Search for the cell housing the specified text and yield its [x, y] center coordinate. 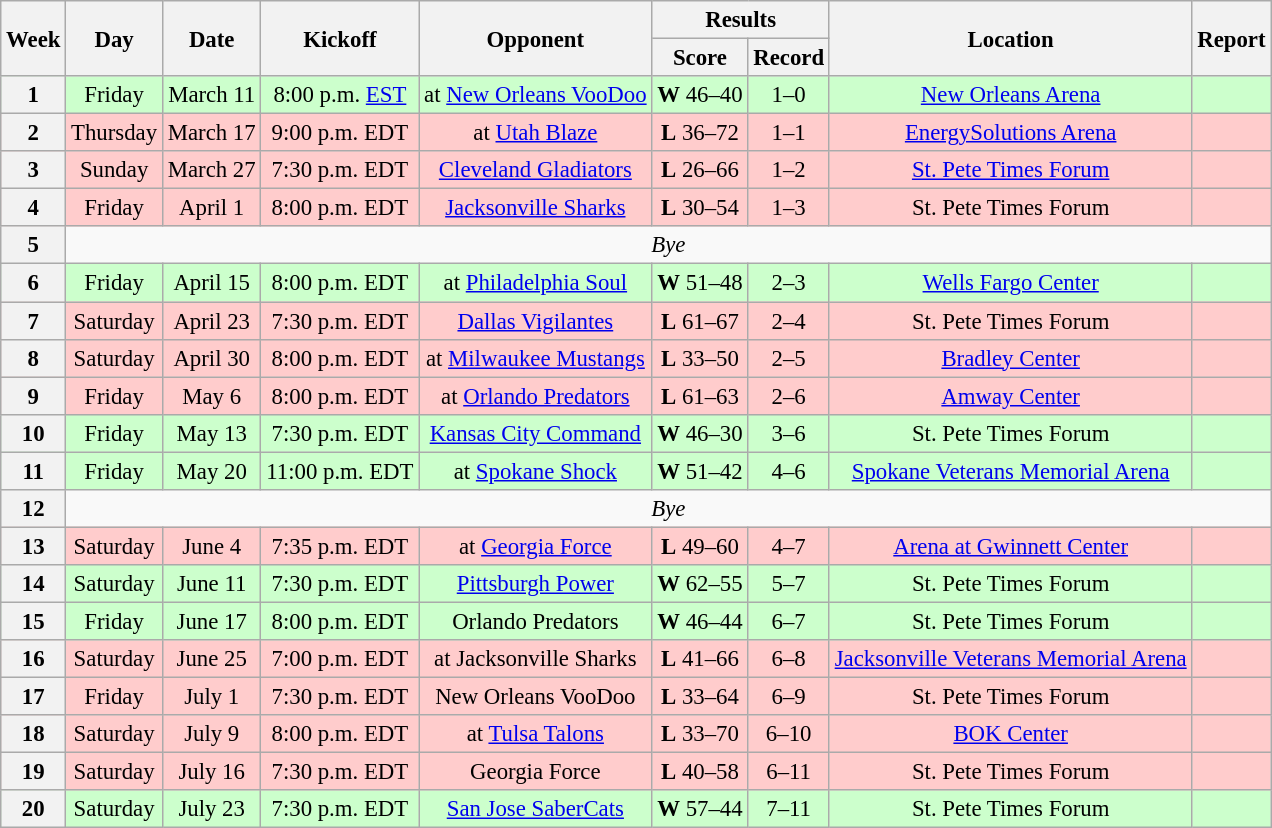
3 [34, 170]
18 [34, 734]
1–2 [788, 170]
11:00 p.m. EDT [340, 471]
BOK Center [1010, 734]
June 25 [212, 659]
Arena at Gwinnett Center [1010, 546]
6–9 [788, 697]
L 26–66 [700, 170]
May 6 [212, 396]
20 [34, 809]
7 [34, 321]
Bradley Center [1010, 358]
at Orlando Predators [536, 396]
June 11 [212, 584]
July 16 [212, 772]
4–7 [788, 546]
6–8 [788, 659]
at Tulsa Talons [536, 734]
Wells Fargo Center [1010, 283]
9:00 p.m. EDT [340, 133]
2 [34, 133]
Dallas Vigilantes [536, 321]
Day [114, 38]
13 [34, 546]
19 [34, 772]
San Jose SaberCats [536, 809]
April 30 [212, 358]
July 1 [212, 697]
15 [34, 621]
1–1 [788, 133]
2–4 [788, 321]
L 33–64 [700, 697]
at Jacksonville Sharks [536, 659]
6–10 [788, 734]
at Georgia Force [536, 546]
7–11 [788, 809]
Date [212, 38]
Cleveland Gladiators [536, 170]
L 33–50 [700, 358]
6–7 [788, 621]
L 49–60 [700, 546]
March 11 [212, 95]
March 17 [212, 133]
7:00 p.m. EDT [340, 659]
5 [34, 245]
2–5 [788, 358]
Georgia Force [536, 772]
L 61–67 [700, 321]
Location [1010, 38]
7:35 p.m. EDT [340, 546]
March 27 [212, 170]
L 61–63 [700, 396]
2–6 [788, 396]
Kansas City Command [536, 433]
1–3 [788, 208]
2–3 [788, 283]
April 23 [212, 321]
4–6 [788, 471]
1 [34, 95]
at Spokane Shock [536, 471]
July 9 [212, 734]
W 46–40 [700, 95]
Report [1232, 38]
17 [34, 697]
Record [788, 58]
5–7 [788, 584]
Pittsburgh Power [536, 584]
at Utah Blaze [536, 133]
Orlando Predators [536, 621]
11 [34, 471]
Amway Center [1010, 396]
June 17 [212, 621]
June 4 [212, 546]
L 40–58 [700, 772]
at Philadelphia Soul [536, 283]
Jacksonville Veterans Memorial Arena [1010, 659]
Thursday [114, 133]
April 15 [212, 283]
8:00 p.m. EST [340, 95]
July 23 [212, 809]
EnergySolutions Arena [1010, 133]
at New Orleans VooDoo [536, 95]
Spokane Veterans Memorial Arena [1010, 471]
W 62–55 [700, 584]
at Milwaukee Mustangs [536, 358]
9 [34, 396]
L 36–72 [700, 133]
New Orleans Arena [1010, 95]
W 46–44 [700, 621]
W 57–44 [700, 809]
W 46–30 [700, 433]
Sunday [114, 170]
W 51–48 [700, 283]
14 [34, 584]
1–0 [788, 95]
Results [740, 20]
L 41–66 [700, 659]
Kickoff [340, 38]
Week [34, 38]
L 30–54 [700, 208]
L 33–70 [700, 734]
6 [34, 283]
New Orleans VooDoo [536, 697]
8 [34, 358]
Score [700, 58]
April 1 [212, 208]
4 [34, 208]
6–11 [788, 772]
May 13 [212, 433]
12 [34, 509]
May 20 [212, 471]
W 51–42 [700, 471]
Opponent [536, 38]
16 [34, 659]
10 [34, 433]
Jacksonville Sharks [536, 208]
3–6 [788, 433]
